Return the [x, y] coordinate for the center point of the cell that contains the specified text.  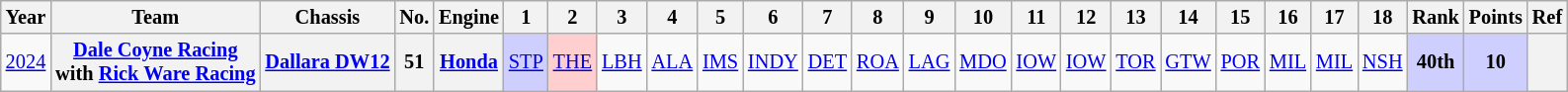
LBH [621, 62]
ROA [877, 62]
16 [1288, 17]
8 [877, 17]
Rank [1435, 17]
LAG [930, 62]
40th [1435, 62]
14 [1188, 17]
Dale Coyne Racingwith Rick Ware Racing [155, 62]
13 [1135, 17]
17 [1334, 17]
Ref [1547, 17]
12 [1086, 17]
Year [26, 17]
Honda [468, 62]
51 [414, 62]
INDY [773, 62]
2 [573, 17]
Points [1496, 17]
Chassis [327, 17]
No. [414, 17]
1 [526, 17]
THE [573, 62]
Dallara DW12 [327, 62]
TOR [1135, 62]
3 [621, 17]
MDO [982, 62]
STP [526, 62]
4 [673, 17]
GTW [1188, 62]
11 [1036, 17]
18 [1382, 17]
5 [720, 17]
ALA [673, 62]
POR [1241, 62]
IMS [720, 62]
9 [930, 17]
Team [155, 17]
NSH [1382, 62]
DET [828, 62]
Engine [468, 17]
7 [828, 17]
15 [1241, 17]
6 [773, 17]
2024 [26, 62]
